Detect which cell encompasses the target text, then output its [X, Y] center coordinate. 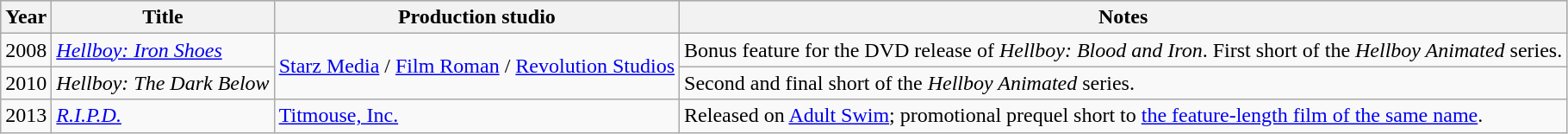
Titmouse, Inc. [476, 116]
2013 [26, 116]
Hellboy: Iron Shoes [163, 50]
Title [163, 17]
2010 [26, 83]
Production studio [476, 17]
R.I.P.D. [163, 116]
Hellboy: The Dark Below [163, 83]
Starz Media / Film Roman / Revolution Studios [476, 67]
Year [26, 17]
Second and final short of the Hellboy Animated series. [1123, 83]
2008 [26, 50]
Bonus feature for the DVD release of Hellboy: Blood and Iron. First short of the Hellboy Animated series. [1123, 50]
Released on Adult Swim; promotional prequel short to the feature-length film of the same name. [1123, 116]
Notes [1123, 17]
